Detect which cell encompasses the target text, then output its (X, Y) center coordinate. 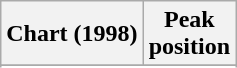
Peakposition (189, 34)
Chart (1998) (72, 34)
